Determine the (X, Y) coordinate at the center of the cell enclosing the given text.  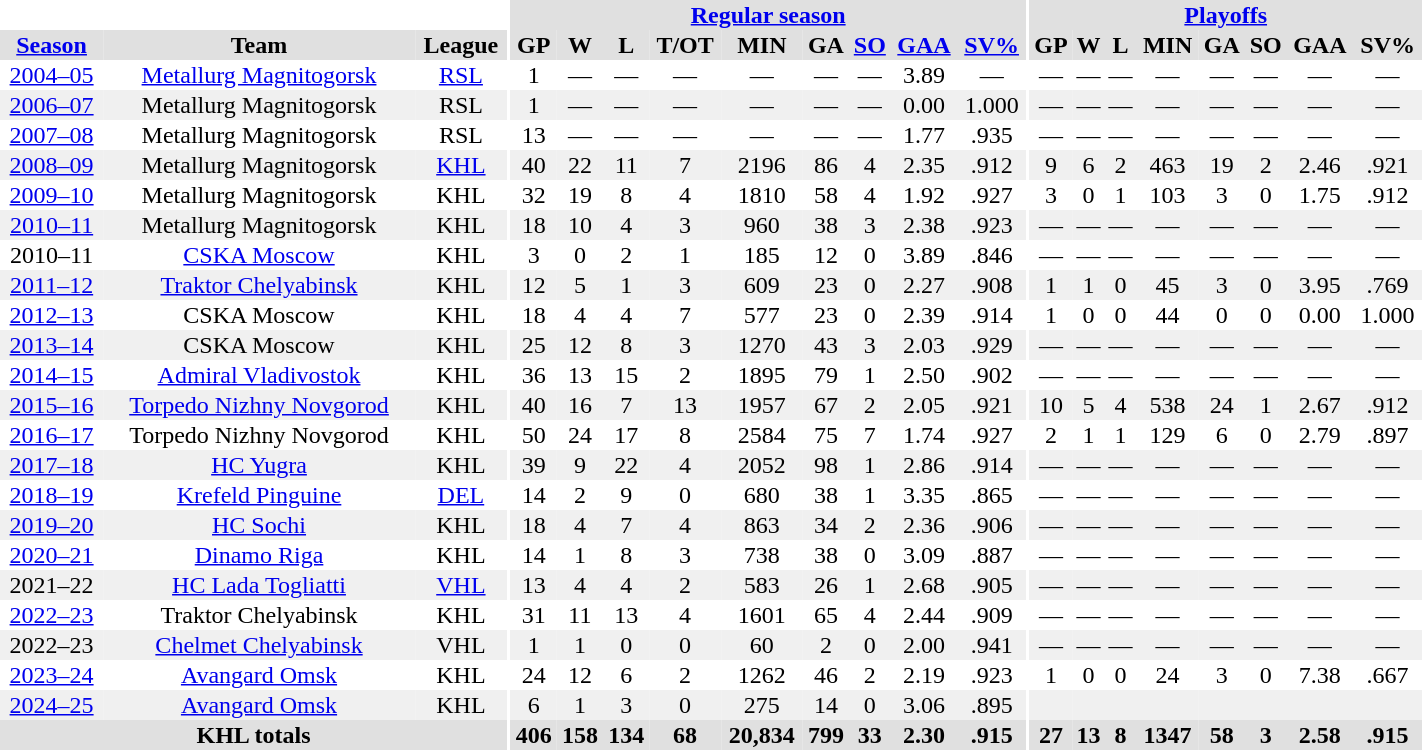
2018–19 (52, 495)
68 (685, 735)
2021–22 (52, 585)
2019–20 (52, 525)
2.30 (924, 735)
2.00 (924, 645)
20,834 (762, 735)
HC Yugra (259, 465)
65 (826, 615)
1347 (1168, 735)
86 (826, 165)
75 (826, 435)
2006–07 (52, 105)
2017–18 (52, 465)
2.68 (924, 585)
98 (826, 465)
2.50 (924, 375)
2015–16 (52, 405)
.902 (991, 375)
275 (762, 705)
2011–12 (52, 285)
50 (534, 435)
26 (826, 585)
3.35 (924, 495)
2.39 (924, 315)
60 (762, 645)
738 (762, 555)
2.35 (924, 165)
2016–17 (52, 435)
2012–13 (52, 315)
27 (1050, 735)
2.79 (1320, 435)
463 (1168, 165)
2.67 (1320, 405)
2020–21 (52, 555)
1.74 (924, 435)
Dinamo Riga (259, 555)
2.36 (924, 525)
32 (534, 195)
.929 (991, 345)
3.09 (924, 555)
2.03 (924, 345)
17 (626, 435)
1.77 (924, 135)
2008–09 (52, 165)
1262 (762, 675)
.897 (1388, 435)
.909 (991, 615)
.935 (991, 135)
45 (1168, 285)
.667 (1388, 675)
538 (1168, 405)
2024–25 (52, 705)
.769 (1388, 285)
34 (826, 525)
Team (259, 45)
2.38 (924, 225)
2052 (762, 465)
3.95 (1320, 285)
Playoffs (1226, 15)
129 (1168, 435)
103 (1168, 195)
League (461, 45)
1957 (762, 405)
HC Sochi (259, 525)
.846 (991, 255)
799 (826, 735)
2.44 (924, 615)
1.92 (924, 195)
2.27 (924, 285)
Chelmet Chelyabinsk (259, 645)
7.38 (1320, 675)
1.75 (1320, 195)
25 (534, 345)
44 (1168, 315)
HC Lada Togliatti (259, 585)
406 (534, 735)
1895 (762, 375)
2.58 (1320, 735)
2584 (762, 435)
2009–10 (52, 195)
2014–15 (52, 375)
2013–14 (52, 345)
T/OT (685, 45)
2196 (762, 165)
.941 (991, 645)
680 (762, 495)
960 (762, 225)
134 (626, 735)
2004–05 (52, 75)
2.86 (924, 465)
.887 (991, 555)
1270 (762, 345)
Krefeld Pinguine (259, 495)
67 (826, 405)
DEL (461, 495)
36 (534, 375)
43 (826, 345)
583 (762, 585)
2.05 (924, 405)
2.46 (1320, 165)
.908 (991, 285)
15 (626, 375)
863 (762, 525)
1601 (762, 615)
.906 (991, 525)
Regular season (768, 15)
.865 (991, 495)
2.19 (924, 675)
39 (534, 465)
2023–24 (52, 675)
609 (762, 285)
.895 (991, 705)
185 (762, 255)
2007–08 (52, 135)
Season (52, 45)
1810 (762, 195)
33 (870, 735)
.905 (991, 585)
46 (826, 675)
KHL totals (254, 735)
158 (580, 735)
31 (534, 615)
Admiral Vladivostok (259, 375)
3.06 (924, 705)
16 (580, 405)
79 (826, 375)
577 (762, 315)
